Pinpoint the cell where the given text exists, returning its [X, Y] midpoint coordinate. 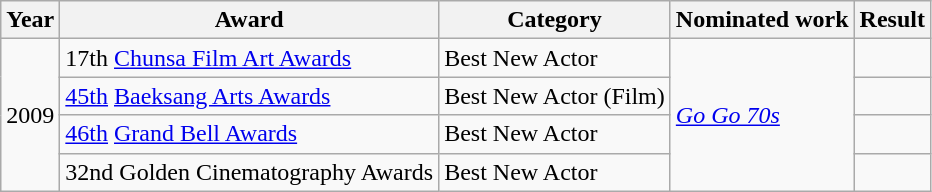
Category [555, 20]
17th Chunsa Film Art Awards [250, 58]
32nd Golden Cinematography Awards [250, 172]
45th Baeksang Arts Awards [250, 96]
Go Go 70s [762, 115]
Award [250, 20]
Nominated work [762, 20]
Year [30, 20]
2009 [30, 115]
Best New Actor (Film) [555, 96]
46th Grand Bell Awards [250, 134]
Result [892, 20]
